Provide the [X, Y] coordinate of the cell's center where the given text is located.  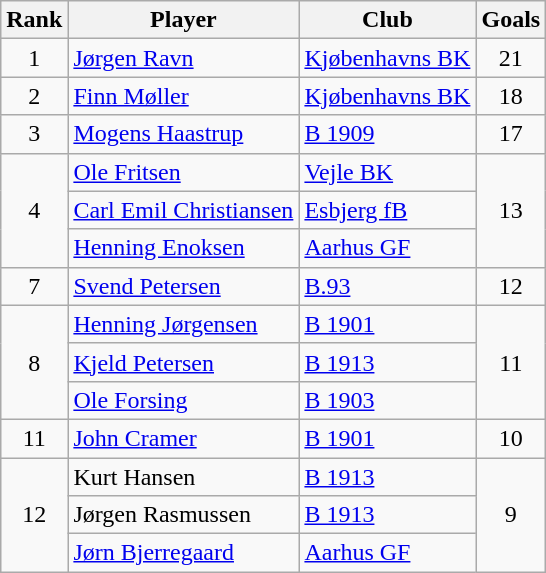
Finn Møller [184, 96]
Ole Fritsen [184, 172]
Henning Enoksen [184, 248]
Jørgen Ravn [184, 58]
Club [388, 20]
Rank [34, 20]
Esbjerg fB [388, 210]
9 [511, 515]
17 [511, 134]
B 1909 [388, 134]
18 [511, 96]
Mogens Haastrup [184, 134]
Jørn Bjerregaard [184, 553]
4 [34, 210]
13 [511, 210]
3 [34, 134]
Goals [511, 20]
Player [184, 20]
Jørgen Rasmussen [184, 515]
21 [511, 58]
Carl Emil Christiansen [184, 210]
Svend Petersen [184, 286]
Kjeld Petersen [184, 362]
2 [34, 96]
Kurt Hansen [184, 477]
B.93 [388, 286]
Henning Jørgensen [184, 324]
8 [34, 362]
10 [511, 438]
1 [34, 58]
B 1903 [388, 400]
John Cramer [184, 438]
7 [34, 286]
Vejle BK [388, 172]
Ole Forsing [184, 400]
